Locate the cell with the specified text and output its (X, Y) center coordinate. 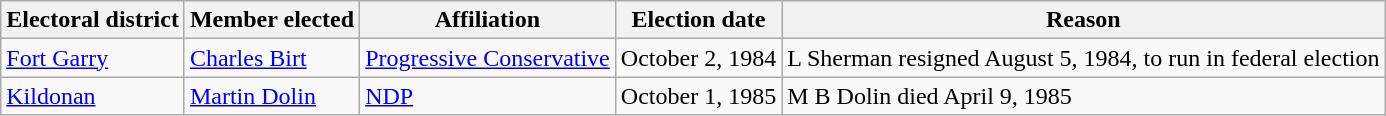
Electoral district (93, 20)
October 2, 1984 (698, 58)
L Sherman resigned August 5, 1984, to run in federal election (1084, 58)
Charles Birt (272, 58)
Reason (1084, 20)
Member elected (272, 20)
Progressive Conservative (488, 58)
NDP (488, 96)
Affiliation (488, 20)
M B Dolin died April 9, 1985 (1084, 96)
Fort Garry (93, 58)
Martin Dolin (272, 96)
Kildonan (93, 96)
Election date (698, 20)
October 1, 1985 (698, 96)
